Find where the given text appears and provide that cell's center as (x, y) coordinate. 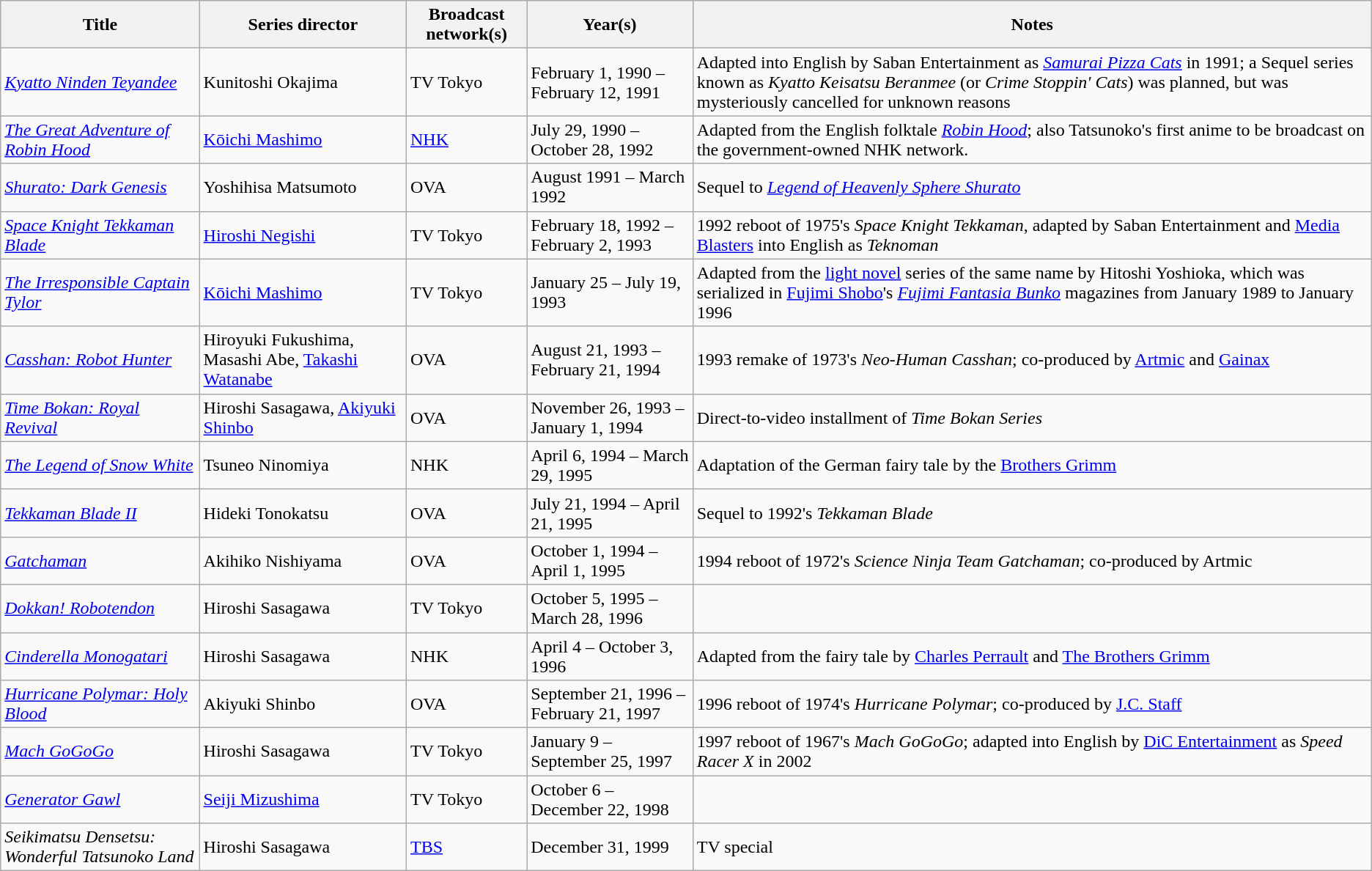
TV special (1032, 848)
Sequel to Legend of Heavenly Sphere Shurato (1032, 188)
The Legend of Snow White (100, 465)
Hiroshi Sasagawa, Akiyuki Shinbo (303, 418)
Hiroshi Negishi (303, 235)
September 21, 1996 – February 21, 1997 (610, 704)
1992 reboot of 1975's Space Knight Tekkaman, adapted by Saban Entertainment and Media Blasters into English as Teknoman (1032, 235)
Space Knight Tekkaman Blade (100, 235)
1997 reboot of 1967's Mach GoGoGo; adapted into English by DiC Entertainment as Speed Racer X in 2002 (1032, 752)
July 29, 1990 – October 28, 1992 (610, 139)
Tekkaman Blade II (100, 513)
Seiji Mizushima (303, 799)
Shurato: Dark Genesis (100, 188)
Hiroyuki Fukushima, Masashi Abe, Takashi Watanabe (303, 360)
The Great Adventure of Robin Hood (100, 139)
Year(s) (610, 25)
Kyatto Ninden Teyandee (100, 82)
Akiyuki Shinbo (303, 704)
October 5, 1995 – March 28, 1996 (610, 609)
February 1, 1990 – February 12, 1991 (610, 82)
Cinderella Monogatari (100, 655)
Gatchaman (100, 560)
April 6, 1994 – March 29, 1995 (610, 465)
1996 reboot of 1974's Hurricane Polymar; co-produced by J.C. Staff (1032, 704)
October 6 – December 22, 1998 (610, 799)
TBS (466, 848)
Time Bokan: Royal Revival (100, 418)
Sequel to 1992's Tekkaman Blade (1032, 513)
1994 reboot of 1972's Science Ninja Team Gatchaman; co-produced by Artmic (1032, 560)
Seikimatsu Densetsu: Wonderful Tatsunoko Land (100, 848)
Series director (303, 25)
Mach GoGoGo (100, 752)
Akihiko Nishiyama (303, 560)
October 1, 1994 – April 1, 1995 (610, 560)
Broadcast network(s) (466, 25)
1993 remake of 1973's Neo-Human Casshan; co-produced by Artmic and Gainax (1032, 360)
Generator Gawl (100, 799)
Casshan: Robot Hunter (100, 360)
April 4 – October 3, 1996 (610, 655)
Kunitoshi Okajima (303, 82)
November 26, 1993 – January 1, 1994 (610, 418)
February 18, 1992 – February 2, 1993 (610, 235)
Hurricane Polymar: Holy Blood (100, 704)
The Irresponsible Captain Tylor (100, 293)
August 21, 1993 – February 21, 1994 (610, 360)
Adapted from the fairy tale by Charles Perrault and The Brothers Grimm (1032, 655)
Adaptation of the German fairy tale by the Brothers Grimm (1032, 465)
Notes (1032, 25)
August 1991 – March 1992 (610, 188)
July 21, 1994 – April 21, 1995 (610, 513)
Adapted from the English folktale Robin Hood; also Tatsunoko's first anime to be broadcast on the government-owned NHK network. (1032, 139)
Dokkan! Robotendon (100, 609)
January 9 – September 25, 1997 (610, 752)
Yoshihisa Matsumoto (303, 188)
Direct-to-video installment of Time Bokan Series (1032, 418)
Tsuneo Ninomiya (303, 465)
Title (100, 25)
January 25 – July 19, 1993 (610, 293)
December 31, 1999 (610, 848)
Hideki Tonokatsu (303, 513)
